Scan for the cell matching the given text and deliver its [x, y] coordinate at center. 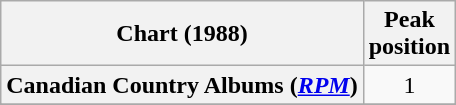
Chart (1988) [182, 34]
Canadian Country Albums (RPM) [182, 85]
1 [409, 85]
Peak position [409, 34]
